Pinpoint the cell where the given text exists, returning its (x, y) midpoint coordinate. 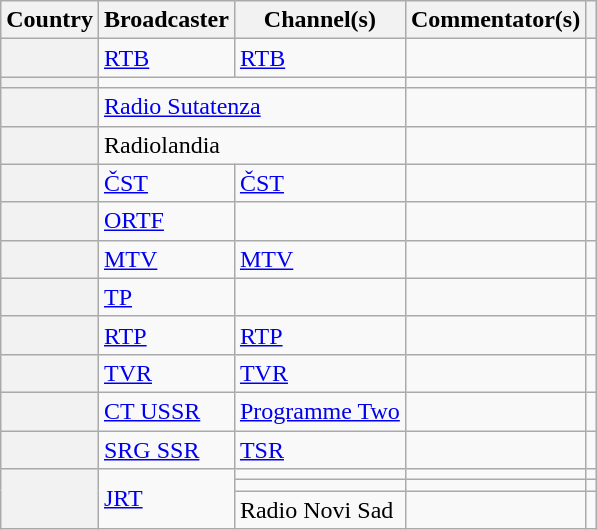
Broadcaster (166, 20)
Channel(s) (320, 20)
TSR (320, 449)
SRG SSR (166, 449)
JRT (166, 499)
Radio Sutatenza (252, 107)
TP (166, 297)
Radio Novi Sad (320, 510)
Country (50, 20)
Programme Two (320, 411)
Radiolandia (252, 145)
Commentator(s) (495, 20)
ORTF (166, 221)
CT USSR (166, 411)
